Determine the [X, Y] coordinate at the center of the cell enclosing the given text.  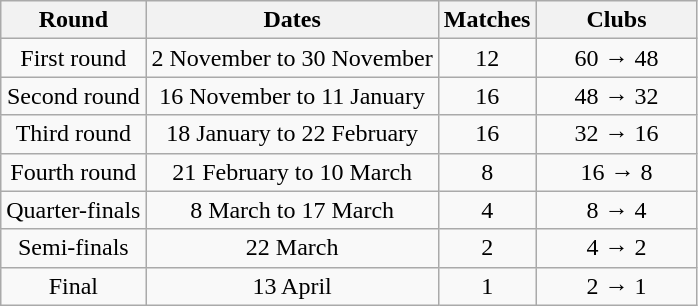
Quarter-finals [74, 210]
18 January to 22 February [292, 134]
Semi-finals [74, 248]
8 → 4 [616, 210]
16 November to 11 January [292, 96]
1 [487, 286]
12 [487, 58]
2 November to 30 November [292, 58]
Round [74, 20]
13 April [292, 286]
Clubs [616, 20]
21 February to 10 March [292, 172]
8 March to 17 March [292, 210]
Final [74, 286]
Dates [292, 20]
2 [487, 248]
4 [487, 210]
Fourth round [74, 172]
32 → 16 [616, 134]
Third round [74, 134]
16 → 8 [616, 172]
22 March [292, 248]
48 → 32 [616, 96]
Matches [487, 20]
First round [74, 58]
8 [487, 172]
60 → 48 [616, 58]
Second round [74, 96]
4 → 2 [616, 248]
2 → 1 [616, 286]
